Find where the given text appears and provide that cell's center as [X, Y] coordinate. 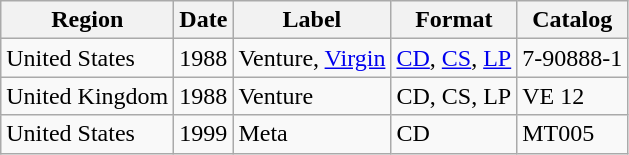
Catalog [572, 20]
Venture [312, 96]
7-90888-1 [572, 58]
Label [312, 20]
United Kingdom [88, 96]
Date [204, 20]
Meta [312, 134]
CD [454, 134]
Venture, Virgin [312, 58]
VE 12 [572, 96]
Format [454, 20]
Region [88, 20]
1999 [204, 134]
MT005 [572, 134]
